Output the (x, y) coordinate of the center of the cell containing the given text.  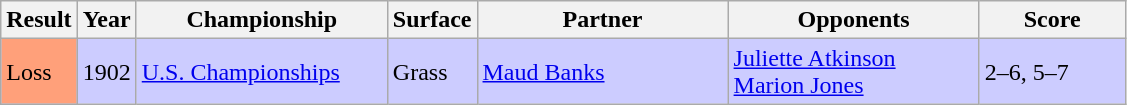
Grass (432, 72)
Partner (602, 20)
Surface (432, 20)
Juliette Atkinson Marion Jones (854, 72)
Score (1052, 20)
Championship (262, 20)
Maud Banks (602, 72)
1902 (106, 72)
2–6, 5–7 (1052, 72)
Result (39, 20)
U.S. Championships (262, 72)
Loss (39, 72)
Year (106, 20)
Opponents (854, 20)
